Return (x, y) of the center of cell containing provided text 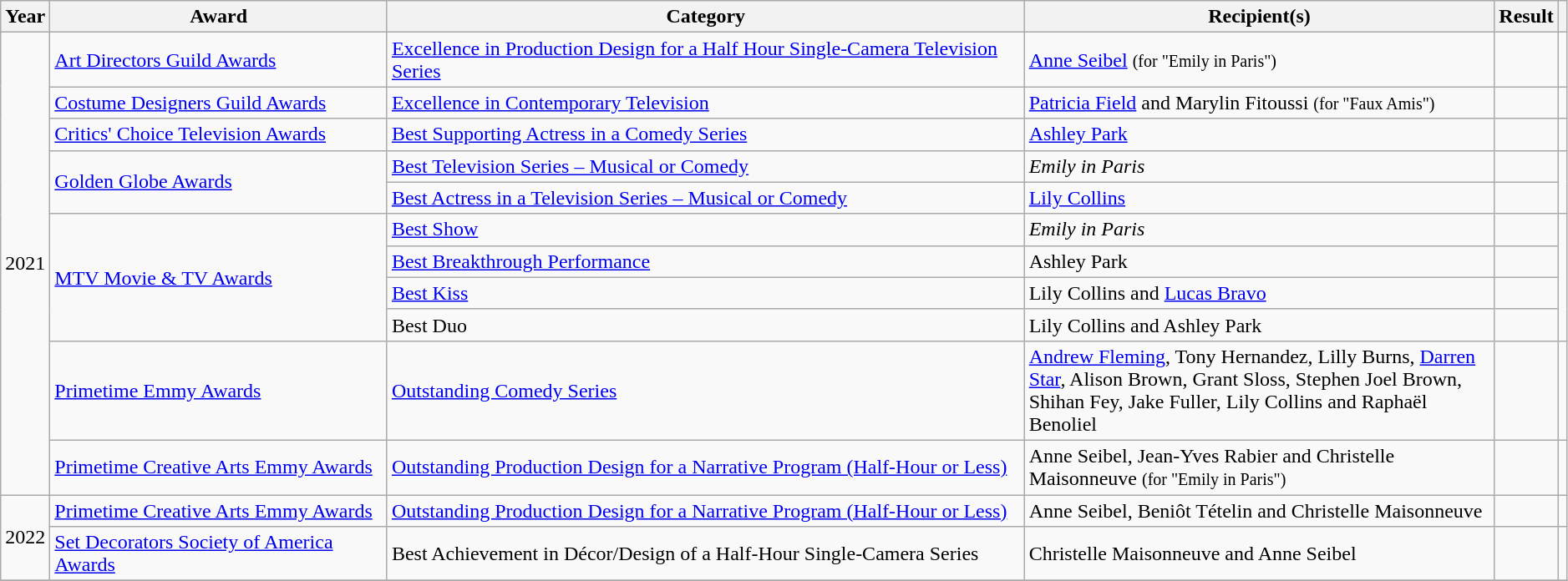
2022 (25, 538)
Golden Globe Awards (219, 182)
Set Decorators Society of America Awards (219, 554)
Result (1526, 17)
Best Supporting Actress in a Comedy Series (705, 134)
Award (219, 17)
Anne Seibel, Jean-Yves Rabier and Christelle Maisonneuve (for "Emily in Paris") (1260, 467)
Lily Collins and Ashley Park (1260, 325)
Best Achievement in Décor/Design of a Half-Hour Single-Camera Series (705, 554)
Category (705, 17)
Year (25, 17)
Recipient(s) (1260, 17)
Anne Seibel, Beniôt Tételin and Christelle Maisonneuve (1260, 510)
Costume Designers Guild Awards (219, 103)
Best Breakthrough Performance (705, 261)
Lily Collins (1260, 198)
Best Kiss (705, 293)
Best Television Series – Musical or Comedy (705, 166)
MTV Movie & TV Awards (219, 277)
Excellence in Contemporary Television (705, 103)
Christelle Maisonneuve and Anne Seibel (1260, 554)
Excellence in Production Design for a Half Hour Single-Camera Television Series (705, 60)
Critics' Choice Television Awards (219, 134)
Primetime Emmy Awards (219, 391)
Art Directors Guild Awards (219, 60)
Patricia Field and Marylin Fitoussi (for "Faux Amis") (1260, 103)
Outstanding Comedy Series (705, 391)
2021 (25, 264)
Lily Collins and Lucas Bravo (1260, 293)
Best Actress in a Television Series – Musical or Comedy (705, 198)
Best Duo (705, 325)
Anne Seibel (for "Emily in Paris") (1260, 60)
Best Show (705, 230)
